Output the (X, Y) coordinate of the center of the cell containing the given text.  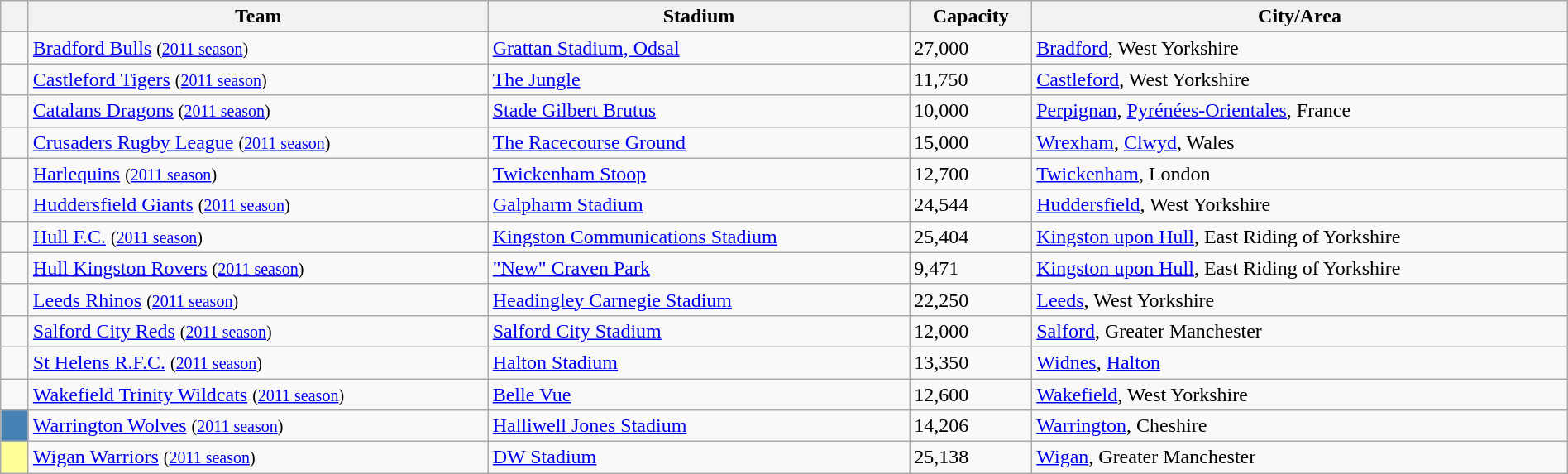
Capacity (971, 17)
St Helens R.F.C. (2011 season) (258, 362)
Widnes, Halton (1300, 362)
Harlequins (2011 season) (258, 174)
Hull Kingston Rovers (2011 season) (258, 268)
Wakefield, West Yorkshire (1300, 395)
Perpignan, Pyrénées-Orientales, France (1300, 111)
Bradford, West Yorkshire (1300, 48)
Bradford Bulls (2011 season) (258, 48)
"New" Craven Park (699, 268)
Salford, Greater Manchester (1300, 331)
Wigan, Greater Manchester (1300, 457)
25,138 (971, 457)
14,206 (971, 426)
Team (258, 17)
Twickenham Stoop (699, 174)
22,250 (971, 299)
Wakefield Trinity Wildcats (2011 season) (258, 395)
Huddersfield, West Yorkshire (1300, 205)
27,000 (971, 48)
Halliwell Jones Stadium (699, 426)
Headingley Carnegie Stadium (699, 299)
Stade Gilbert Brutus (699, 111)
25,404 (971, 237)
Hull F.C. (2011 season) (258, 237)
Salford City Reds (2011 season) (258, 331)
15,000 (971, 142)
Grattan Stadium, Odsal (699, 48)
12,600 (971, 395)
Wrexham, Clwyd, Wales (1300, 142)
Salford City Stadium (699, 331)
The Jungle (699, 79)
10,000 (971, 111)
Twickenham, London (1300, 174)
Castleford Tigers (2011 season) (258, 79)
Leeds, West Yorkshire (1300, 299)
Huddersfield Giants (2011 season) (258, 205)
Leeds Rhinos (2011 season) (258, 299)
City/Area (1300, 17)
Warrington, Cheshire (1300, 426)
Halton Stadium (699, 362)
12,700 (971, 174)
13,350 (971, 362)
11,750 (971, 79)
Belle Vue (699, 395)
Catalans Dragons (2011 season) (258, 111)
9,471 (971, 268)
DW Stadium (699, 457)
Wigan Warriors (2011 season) (258, 457)
Galpharm Stadium (699, 205)
24,544 (971, 205)
12,000 (971, 331)
Crusaders Rugby League (2011 season) (258, 142)
Castleford, West Yorkshire (1300, 79)
Warrington Wolves (2011 season) (258, 426)
Stadium (699, 17)
Kingston Communications Stadium (699, 237)
The Racecourse Ground (699, 142)
